Provide the [x, y] coordinate of the cell's center where the given text is located.  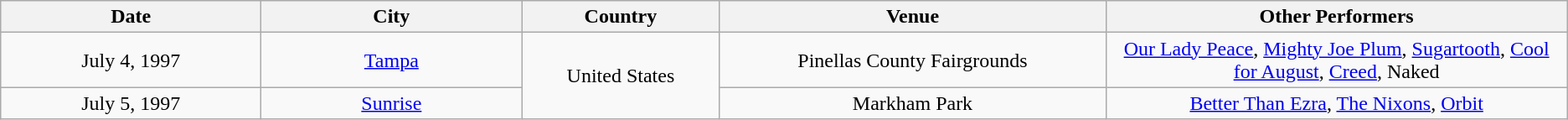
Our Lady Peace, Mighty Joe Plum, Sugartooth, Cool for August, Creed, Naked [1337, 60]
Better Than Ezra, The Nixons, Orbit [1337, 103]
July 4, 1997 [131, 60]
Pinellas County Fairgrounds [913, 60]
Other Performers [1337, 17]
Sunrise [392, 103]
July 5, 1997 [131, 103]
Venue [913, 17]
Country [621, 17]
Tampa [392, 60]
Date [131, 17]
City [392, 17]
United States [621, 76]
Markham Park [913, 103]
